Search for the cell housing the specified text and yield its (x, y) center coordinate. 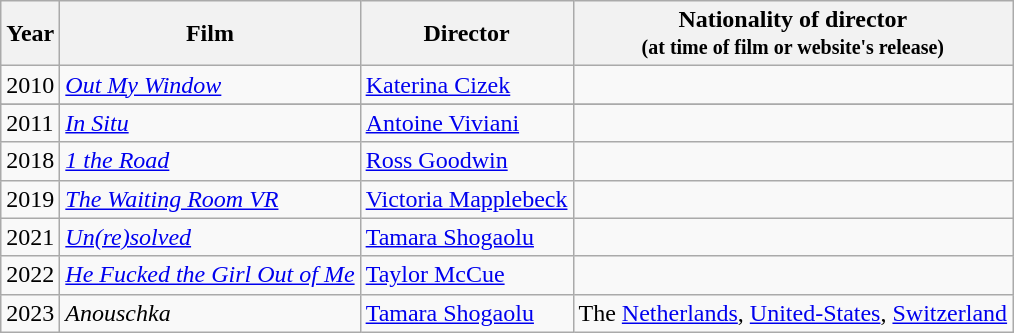
Un(re)solved (210, 237)
Victoria Mapplebeck (466, 199)
2021 (30, 237)
The Netherlands, United-States, Switzerland (793, 313)
In Situ (210, 123)
Nationality of director(at time of film or website's release) (793, 34)
2019 (30, 199)
Film (210, 34)
He Fucked the Girl Out of Me (210, 275)
Antoine Viviani (466, 123)
Ross Goodwin (466, 161)
Anouschka (210, 313)
Out My Window (210, 85)
2010 (30, 85)
2018 (30, 161)
Year (30, 34)
2022 (30, 275)
Taylor McCue (466, 275)
The Waiting Room VR (210, 199)
1 the Road (210, 161)
2011 (30, 123)
2023 (30, 313)
Katerina Cizek (466, 85)
Director (466, 34)
